Locate the cell with the specified text and output its (x, y) center coordinate. 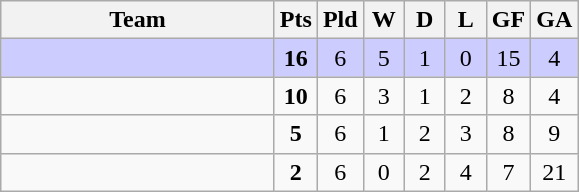
GF (508, 20)
Pts (296, 20)
15 (508, 58)
W (384, 20)
21 (554, 172)
7 (508, 172)
16 (296, 58)
L (466, 20)
D (424, 20)
GA (554, 20)
9 (554, 134)
10 (296, 96)
Team (138, 20)
Pld (340, 20)
